Scan for the cell matching the given text and deliver its (X, Y) coordinate at center. 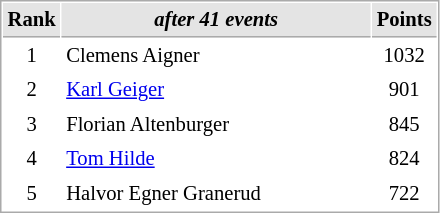
2 (32, 90)
824 (404, 158)
Karl Geiger (216, 90)
722 (404, 194)
Florian Altenburger (216, 124)
Rank (32, 20)
1 (32, 56)
Halvor Egner Granerud (216, 194)
5 (32, 194)
Tom Hilde (216, 158)
845 (404, 124)
Clemens Aigner (216, 56)
1032 (404, 56)
901 (404, 90)
Points (404, 20)
3 (32, 124)
after 41 events (216, 20)
4 (32, 158)
